Identify which cell holds the provided text, then report its [x, y] central coordinate. 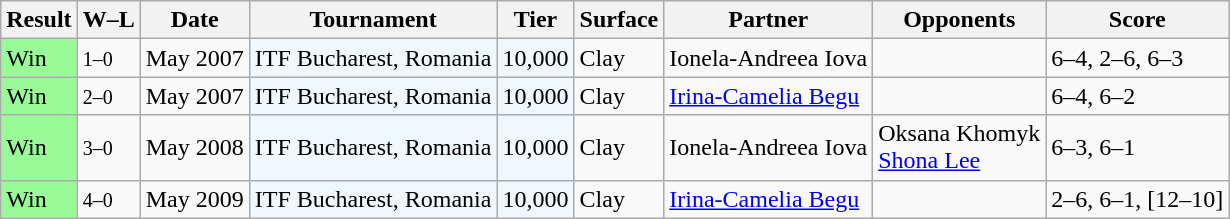
Tier [536, 20]
Score [1138, 20]
6–4, 2–6, 6–3 [1138, 58]
6–4, 6–2 [1138, 96]
Partner [768, 20]
Oksana Khomyk Shona Lee [960, 148]
W–L [108, 20]
1–0 [108, 58]
May 2008 [194, 148]
6–3, 6–1 [1138, 148]
May 2009 [194, 199]
Surface [619, 20]
4–0 [108, 199]
2–0 [108, 96]
Date [194, 20]
Result [39, 20]
Opponents [960, 20]
Tournament [373, 20]
2–6, 6–1, [12–10] [1138, 199]
3–0 [108, 148]
